For the text-containing cell, return its midpoint in (x, y) coordinate format. 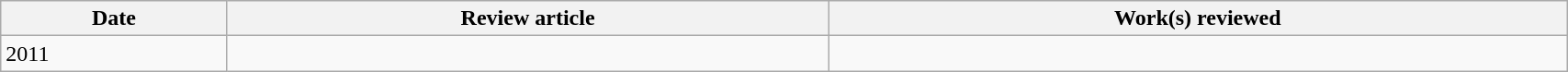
Work(s) reviewed (1198, 18)
Review article (527, 18)
Date (114, 18)
2011 (114, 54)
